Return [X, Y] of the center of cell containing provided text 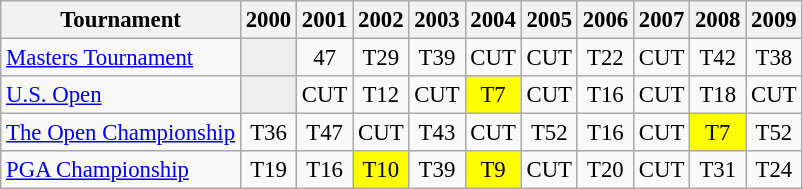
2006 [605, 20]
PGA Championship [121, 170]
T10 [381, 170]
The Open Championship [121, 133]
T20 [605, 170]
47 [325, 58]
T9 [493, 170]
2004 [493, 20]
2007 [661, 20]
T43 [437, 133]
T42 [718, 58]
Tournament [121, 20]
Masters Tournament [121, 58]
2005 [549, 20]
2001 [325, 20]
T38 [774, 58]
T18 [718, 95]
T29 [381, 58]
2008 [718, 20]
2002 [381, 20]
T12 [381, 95]
T47 [325, 133]
T22 [605, 58]
T36 [268, 133]
U.S. Open [121, 95]
T24 [774, 170]
T31 [718, 170]
2003 [437, 20]
2009 [774, 20]
T19 [268, 170]
2000 [268, 20]
